Pinpoint the cell where the given text exists, returning its [X, Y] midpoint coordinate. 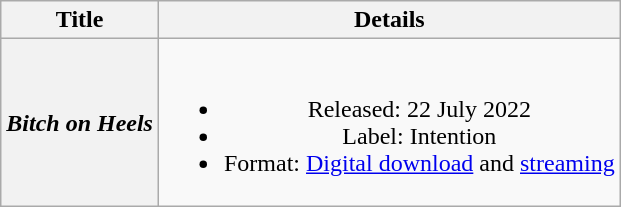
Released: 22 July 2022Label: IntentionFormat: Digital download and streaming [389, 122]
Details [389, 20]
Title [80, 20]
Bitch on Heels [80, 122]
